Locate the cell with the specified text and output its [X, Y] center coordinate. 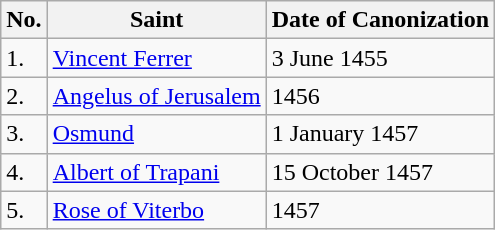
Albert of Trapani [156, 172]
Vincent Ferrer [156, 58]
1 January 1457 [380, 134]
Saint [156, 20]
Osmund [156, 134]
3. [24, 134]
1457 [380, 210]
1456 [380, 96]
15 October 1457 [380, 172]
5. [24, 210]
Angelus of Jerusalem [156, 96]
Date of Canonization [380, 20]
1. [24, 58]
No. [24, 20]
4. [24, 172]
Rose of Viterbo [156, 210]
2. [24, 96]
3 June 1455 [380, 58]
